From the cell containing the given text, extract its center point as (x, y) coordinate. 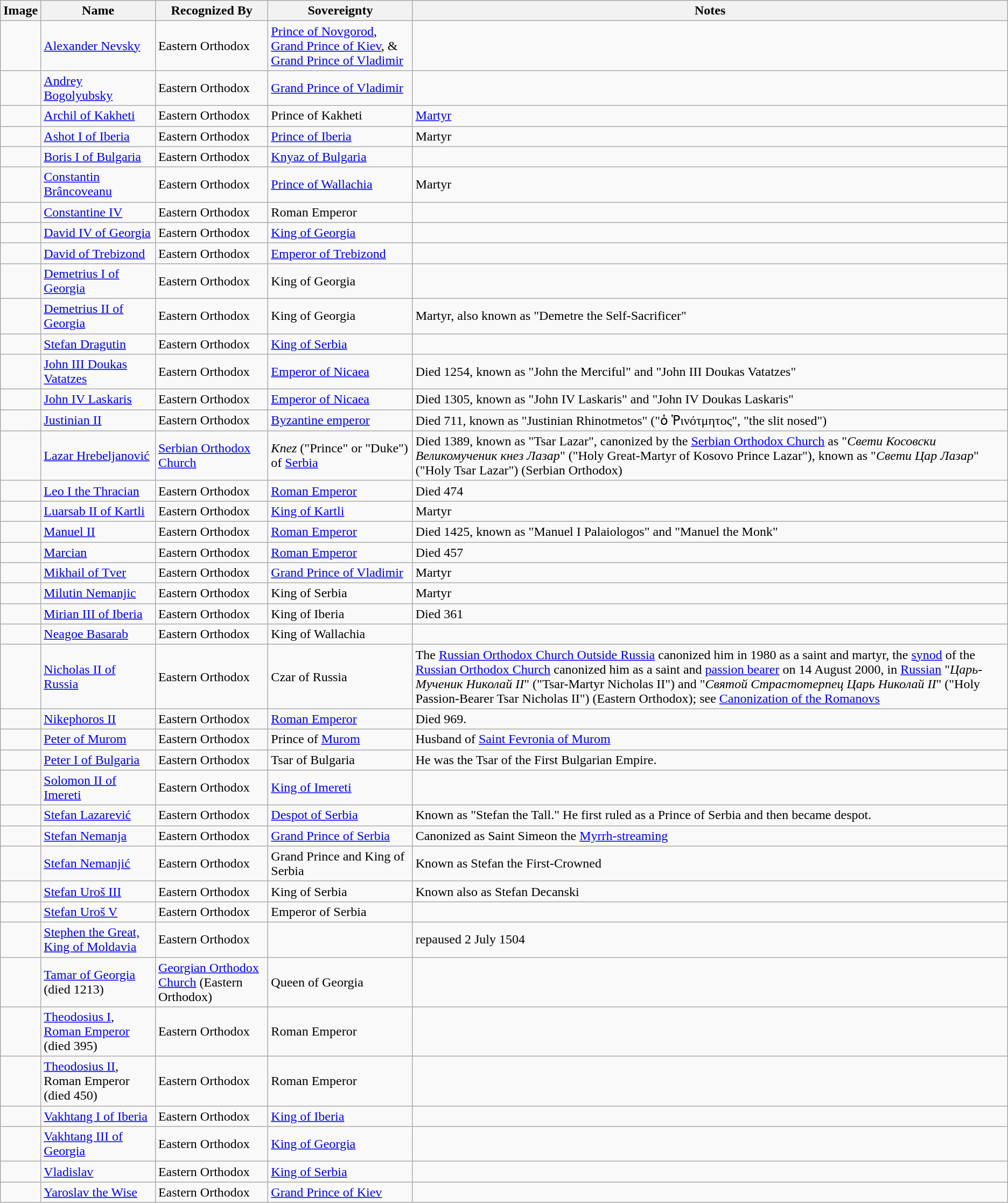
Queen of Georgia (340, 982)
Tamar of Georgia (died 1213) (98, 982)
Grand Prince of Kiev (340, 1192)
Prince of Wallachia (340, 184)
Milutin Nemanjic (98, 593)
Stephen the Great, King of Moldavia (98, 939)
Theodosius II, Roman Emperor (died 450) (98, 1081)
Name (98, 11)
King of Wallachia (340, 634)
Prince of Kakheti (340, 116)
Known as Stefan the First-Crowned (710, 864)
Known also as Stefan Decanski (710, 891)
Despot of Serbia (340, 815)
Nicholas II of Russia (98, 676)
Georgian Orthodox Church (Eastern Orthodox) (211, 982)
Ashot I of Iberia (98, 136)
Died 474 (710, 491)
Died 1305, known as "John IV Laskaris" and "John IV Doukas Laskaris" (710, 400)
Died 711, known as "Justinian Rhinotmetos" ("ὁ Ῥινότμητος", "the slit nosed") (710, 421)
Notes (710, 11)
Recognized By (211, 11)
Stefan Nemanjić (98, 864)
Sovereignty (340, 11)
Byzantine emperor (340, 421)
Demetrius II of Georgia (98, 316)
Mikhail of Tver (98, 573)
Image (20, 11)
Martyr, also known as "Demetre the Self-Sacrificer" (710, 316)
Canonized as Saint Simeon the Myrrh-streaming (710, 836)
John III Doukas Vatatzes (98, 372)
Stefan Nemanja (98, 836)
King of Imereti (340, 787)
Yaroslav the Wise (98, 1192)
Known as "Stefan the Tall." He first ruled as a Prince of Serbia and then became despot. (710, 815)
Mirian III of Iberia (98, 614)
Neagoe Basarab (98, 634)
Luarsab II of Kartli (98, 511)
Justinian II (98, 421)
repaused 2 July 1504 (710, 939)
Died 361 (710, 614)
Died 1425, known as "Manuel I Palaiologos" and "Manuel the Monk" (710, 531)
Nikephoros II (98, 719)
Died 969. (710, 719)
David IV of Georgia (98, 233)
Prince of Iberia (340, 136)
John IV Laskaris (98, 400)
Constantin Brâncoveanu (98, 184)
Grand Prince and King of Serbia (340, 864)
Emperor of Serbia (340, 912)
Leo I the Thracian (98, 491)
Lazar Hrebeljanović (98, 456)
Died 457 (710, 552)
Theodosius I, Roman Emperor (died 395) (98, 1032)
Constantine IV (98, 212)
Stefan Lazarević (98, 815)
Husband of Saint Fevronia of Murom (710, 739)
Marcian (98, 552)
Stefan Uroš III (98, 891)
Stefan Dragutin (98, 344)
Prince of Novgorod, Grand Prince of Kiev, & Grand Prince of Vladimir (340, 46)
Vakhtang I of Iberia (98, 1116)
King of Kartli (340, 511)
Vakhtang III of Georgia (98, 1144)
He was the Tsar of the First Bulgarian Empire. (710, 760)
Archil of Kakheti (98, 116)
Czar of Russia (340, 676)
Tsar of Bulgaria (340, 760)
Solomon II of Imereti (98, 787)
Manuel II (98, 531)
Boris I of Bulgaria (98, 157)
Died 1254, known as "John the Merciful" and "John III Doukas Vatatzes" (710, 372)
Andrey Bogolyubsky (98, 88)
Prince of Murom (340, 739)
David of Trebizond (98, 253)
Serbian Orthodox Church (211, 456)
Peter I of Bulgaria (98, 760)
Stefan Uroš V (98, 912)
Demetrius I of Georgia (98, 281)
Emperor of Trebizond (340, 253)
Alexander Nevsky (98, 46)
Vladislav (98, 1172)
Knyaz of Bulgaria (340, 157)
Knez ("Prince" or "Duke") of Serbia (340, 456)
Peter of Murom (98, 739)
Grand Prince of Serbia (340, 836)
